For the text-containing cell, return its midpoint in (x, y) coordinate format. 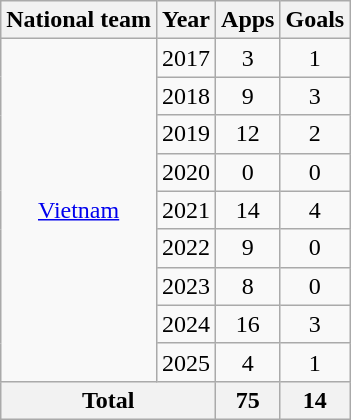
12 (248, 134)
2024 (186, 324)
Total (108, 400)
2019 (186, 134)
National team (79, 20)
2021 (186, 210)
8 (248, 286)
2020 (186, 172)
2017 (186, 58)
2022 (186, 248)
Vietnam (79, 210)
16 (248, 324)
Apps (248, 20)
Goals (315, 20)
2025 (186, 362)
2 (315, 134)
2018 (186, 96)
Year (186, 20)
75 (248, 400)
2023 (186, 286)
